Locate the cell with the specified text and output its [x, y] center coordinate. 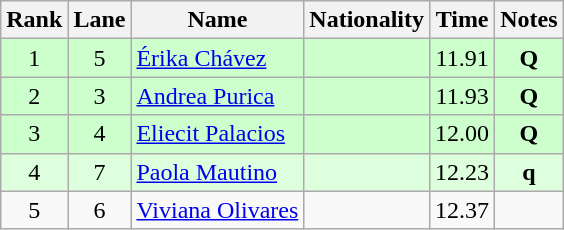
12.00 [462, 134]
Name [218, 20]
1 [34, 58]
2 [34, 96]
7 [100, 172]
6 [100, 210]
Notes [529, 20]
12.37 [462, 210]
q [529, 172]
Time [462, 20]
Lane [100, 20]
12.23 [462, 172]
Érika Chávez [218, 58]
Nationality [367, 20]
Andrea Purica [218, 96]
Eliecit Palacios [218, 134]
Paola Mautino [218, 172]
Rank [34, 20]
11.93 [462, 96]
Viviana Olivares [218, 210]
11.91 [462, 58]
